Capture the cell that displays the provided text and extract its [X, Y] central coordinate. 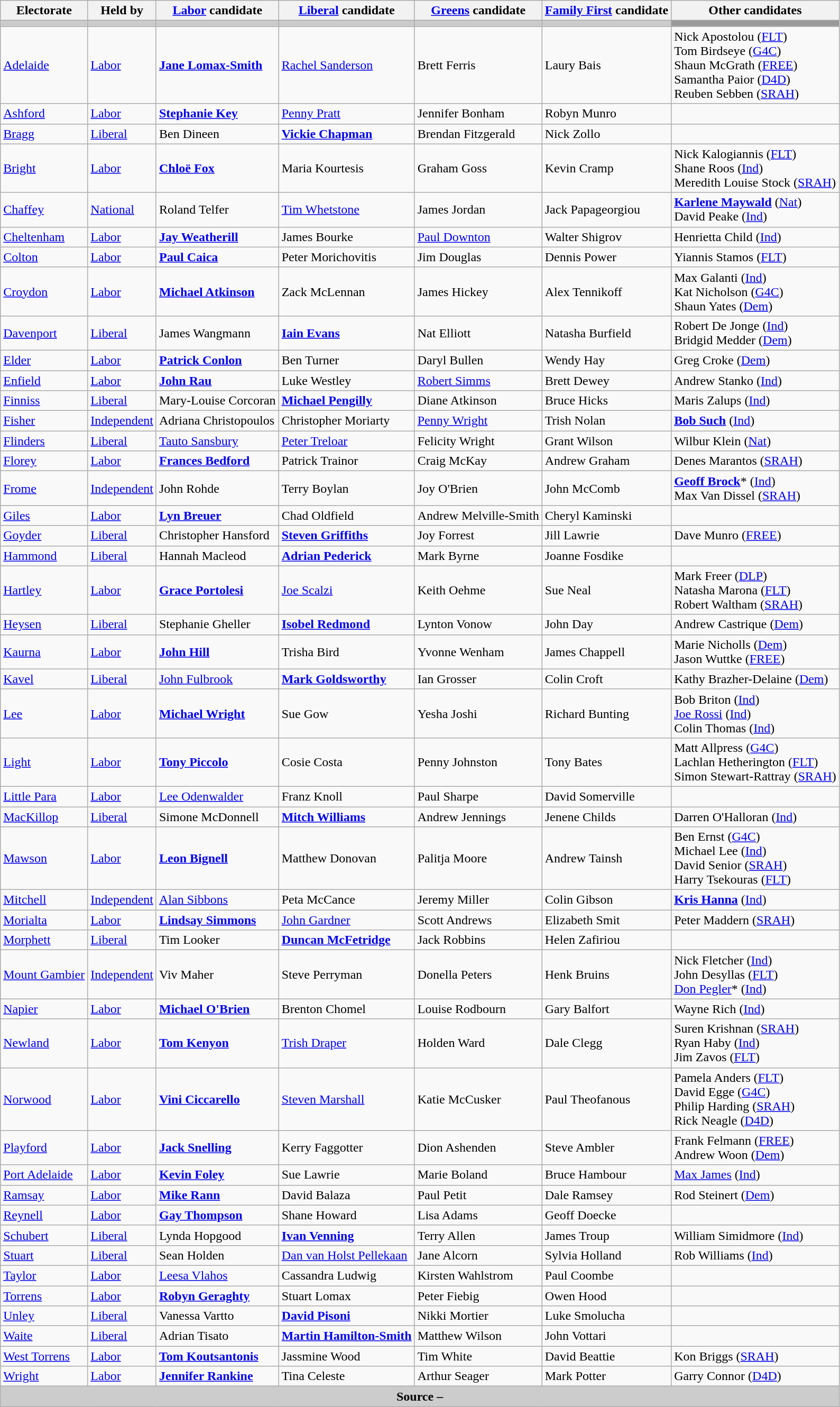
Andrew Graham [606, 461]
Garry Connor (D4D) [755, 1376]
Unley [44, 1316]
Hannah Macleod [217, 556]
Chloë Fox [217, 168]
Croydon [44, 291]
Robyn Munro [606, 114]
Bob Such (Ind) [755, 421]
Peter Treloar [347, 441]
Alex Tennikoff [606, 291]
Paul Petit [478, 1195]
Robert De Jonge (Ind) Bridgid Medder (Dem) [755, 333]
Light [44, 762]
Karlene Maywald (Nat) David Peake (Ind) [755, 209]
Ashford [44, 114]
Cheltenham [44, 237]
Terry Allen [478, 1235]
Jack Robbins [478, 940]
Wright [44, 1376]
Zack McLennan [347, 291]
Frank Felmann (FREE) Andrew Woon (Dem) [755, 1147]
Lindsay Simmons [217, 920]
Duncan McFetridge [347, 940]
Trish Draper [347, 1043]
Mount Gambier [44, 974]
John McComb [606, 489]
Wendy Hay [606, 360]
Frome [44, 489]
Peta McCance [347, 900]
Tom Koutsantonis [217, 1356]
Nat Elliott [478, 333]
Felicity Wright [478, 441]
Luke Westley [347, 380]
Andrew Tainsh [606, 859]
Stuart Lomax [347, 1296]
Max James (Ind) [755, 1175]
Gay Thompson [217, 1215]
Schubert [44, 1235]
Matthew Wilson [478, 1336]
Andrew Stanko (Ind) [755, 380]
John Hill [217, 651]
Patrick Trainor [347, 461]
Lynton Vonow [478, 624]
John Rau [217, 380]
Stephanie Key [217, 114]
Viv Maher [217, 974]
Gary Balfort [606, 1009]
Greg Croke (Dem) [755, 360]
Denes Marantos (SRAH) [755, 461]
Walter Shigrov [606, 237]
Tina Celeste [347, 1376]
Jenene Childs [606, 817]
Matthew Donovan [347, 859]
Joy Forrest [478, 536]
Mitch Williams [347, 817]
Jim Douglas [478, 257]
Bruce Hambour [606, 1175]
Daryl Bullen [478, 360]
Kerry Faggotter [347, 1147]
Marie Boland [478, 1175]
Nick Apostolou (FLT) Tom Birdseye (G4C) Shaun McGrath (FREE) Samantha Paior (D4D) Reuben Sebben (SRAH) [755, 65]
Ramsay [44, 1195]
Brendan Fitzgerald [478, 134]
Henk Bruins [606, 974]
Palitja Moore [478, 859]
Peter Maddern (SRAH) [755, 920]
Yvonne Wenham [478, 651]
Robyn Geraghty [217, 1296]
Tim Looker [217, 940]
Scott Andrews [478, 920]
Michael Atkinson [217, 291]
Flinders [44, 441]
Torrens [44, 1296]
Vickie Chapman [347, 134]
Jack Snelling [217, 1147]
Owen Hood [606, 1296]
Rod Steinert (Dem) [755, 1195]
Penny Johnston [478, 762]
Morphett [44, 940]
Rachel Sanderson [347, 65]
Steven Griffiths [347, 536]
Labor candidate [217, 11]
Tauto Sansbury [217, 441]
Ian Grosser [478, 679]
Dale Clegg [606, 1043]
Mawson [44, 859]
Rob Williams (Ind) [755, 1255]
Maris Zalups (Ind) [755, 401]
Nikki Mortier [478, 1316]
Iain Evans [347, 333]
David Somerville [606, 796]
Jay Weatherill [217, 237]
Reynell [44, 1215]
Jack Papageorgiou [606, 209]
Brett Dewey [606, 380]
Bright [44, 168]
Waite [44, 1336]
James Troup [606, 1235]
Little Para [44, 796]
James Jordan [478, 209]
Enfield [44, 380]
Mary-Louise Corcoran [217, 401]
Marie Nicholls (Dem) Jason Wuttke (FREE) [755, 651]
Steve Perryman [347, 974]
Vanessa Vartto [217, 1316]
Paul Coombe [606, 1275]
Steve Ambler [606, 1147]
Helen Zafiriou [606, 940]
Penny Pratt [347, 114]
Patrick Conlon [217, 360]
Cassandra Ludwig [347, 1275]
Paul Theofanous [606, 1099]
Hammond [44, 556]
Andrew Jennings [478, 817]
Lyn Breuer [217, 516]
Mark Byrne [478, 556]
Alan Sibbons [217, 900]
Michael Wright [217, 713]
Ben Ernst (G4C) Michael Lee (Ind) David Senior (SRAH) Harry Tsekouras (FLT) [755, 859]
Nick Zollo [606, 134]
Jane Lomax-Smith [217, 65]
William Simidmore (Ind) [755, 1235]
Andrew Castrique (Dem) [755, 624]
Nick Fletcher (Ind) John Desyllas (FLT) Don Pegler* (Ind) [755, 974]
Kevin Cramp [606, 168]
Darren O'Halloran (Ind) [755, 817]
Luke Smolucha [606, 1316]
Electorate [44, 11]
Stephanie Gheller [217, 624]
Kevin Foley [217, 1175]
Katie McCusker [478, 1099]
Sean Holden [217, 1255]
Michael O'Brien [217, 1009]
Colin Gibson [606, 900]
Christopher Hansford [217, 536]
Jennifer Rankine [217, 1376]
Vini Ciccarello [217, 1099]
Stuart [44, 1255]
James Wangmann [217, 333]
Mark Freer (DLP) Natasha Marona (FLT) Robert Waltham (SRAH) [755, 590]
Kris Hanna (Ind) [755, 900]
Joe Scalzi [347, 590]
Sue Neal [606, 590]
Simone McDonnell [217, 817]
Norwood [44, 1099]
Bob Briton (Ind) Joe Rossi (Ind) Colin Thomas (Ind) [755, 713]
Goyder [44, 536]
Tony Bates [606, 762]
Peter Fiebig [478, 1296]
Adelaide [44, 65]
Tony Piccolo [217, 762]
Geoff Brock* (Ind) Max Van Dissel (SRAH) [755, 489]
Pamela Anders (FLT) David Egge (G4C) Philip Harding (SRAH) Rick Neagle (D4D) [755, 1099]
Robert Simms [478, 380]
Heysen [44, 624]
Frances Bedford [217, 461]
Louise Rodbourn [478, 1009]
Geoff Doecke [606, 1215]
Kaurna [44, 651]
Terry Boylan [347, 489]
Greens candidate [478, 11]
Tom Kenyon [217, 1043]
Tim Whetstone [347, 209]
Bruce Hicks [606, 401]
David Beattie [606, 1356]
Lisa Adams [478, 1215]
Andrew Melville-Smith [478, 516]
Yiannis Stamos (FLT) [755, 257]
Leon Bignell [217, 859]
Sue Lawrie [347, 1175]
Ivan Venning [347, 1235]
Max Galanti (Ind) Kat Nicholson (G4C) Shaun Yates (Dem) [755, 291]
Bragg [44, 134]
Source – [420, 1396]
Jennifer Bonham [478, 114]
Hartley [44, 590]
Suren Krishnan (SRAH) Ryan Haby (Ind) Jim Zavos (FLT) [755, 1043]
David Balaza [347, 1195]
Mark Potter [606, 1376]
Roland Telfer [217, 209]
Wilbur Klein (Nat) [755, 441]
Paul Caica [217, 257]
Keith Oehme [478, 590]
Kirsten Wahlstrom [478, 1275]
Wayne Rich (Ind) [755, 1009]
Fisher [44, 421]
Joy O'Brien [478, 489]
Joanne Fosdike [606, 556]
James Chappell [606, 651]
Chaffey [44, 209]
Morialta [44, 920]
Penny Wright [478, 421]
Ben Dineen [217, 134]
Adrian Tisato [217, 1336]
Kathy Brazher-Delaine (Dem) [755, 679]
Holden Ward [478, 1043]
Natasha Burfield [606, 333]
Paul Downton [478, 237]
Other candidates [755, 11]
Brett Ferris [478, 65]
Elder [44, 360]
Kon Briggs (SRAH) [755, 1356]
Richard Bunting [606, 713]
Arthur Seager [478, 1376]
John Rohde [217, 489]
Florey [44, 461]
Grant Wilson [606, 441]
Lee Odenwalder [217, 796]
Napier [44, 1009]
Cheryl Kaminski [606, 516]
John Vottari [606, 1336]
Christopher Moriarty [347, 421]
Yesha Joshi [478, 713]
Liberal candidate [347, 11]
James Bourke [347, 237]
Dale Ramsey [606, 1195]
Michael Pengilly [347, 401]
Jassmine Wood [347, 1356]
Paul Sharpe [478, 796]
Laury Bais [606, 65]
Ben Turner [347, 360]
Tim White [478, 1356]
Jane Alcorn [478, 1255]
Lee [44, 713]
Taylor [44, 1275]
Port Adelaide [44, 1175]
James Hickey [478, 291]
Craig McKay [478, 461]
Chad Oldfield [347, 516]
Lynda Hopgood [217, 1235]
Dennis Power [606, 257]
Adrian Pederick [347, 556]
John Day [606, 624]
Steven Marshall [347, 1099]
Franz Knoll [347, 796]
Colin Croft [606, 679]
Trish Nolan [606, 421]
Nick Kalogiannis (FLT) Shane Roos (Ind) Meredith Louise Stock (SRAH) [755, 168]
MacKillop [44, 817]
Dan van Holst Pellekaan [347, 1255]
Trisha Bird [347, 651]
Kavel [44, 679]
Matt Allpress (G4C) Lachlan Hetherington (FLT) Simon Stewart-Rattray (SRAH) [755, 762]
Dave Munro (FREE) [755, 536]
Mitchell [44, 900]
Martin Hamilton-Smith [347, 1336]
John Fulbrook [217, 679]
Colton [44, 257]
Mark Goldsworthy [347, 679]
Leesa Vlahos [217, 1275]
Donella Peters [478, 974]
Graham Goss [478, 168]
Henrietta Child (Ind) [755, 237]
Held by [122, 11]
Davenport [44, 333]
Newland [44, 1043]
Sue Gow [347, 713]
Family First candidate [606, 11]
John Gardner [347, 920]
Brenton Chomel [347, 1009]
Jill Lawrie [606, 536]
Adriana Christopoulos [217, 421]
Dion Ashenden [478, 1147]
National [122, 209]
Maria Kourtesis [347, 168]
Jeremy Miller [478, 900]
Playford [44, 1147]
Grace Portolesi [217, 590]
Peter Morichovitis [347, 257]
Giles [44, 516]
Finniss [44, 401]
Cosie Costa [347, 762]
Elizabeth Smit [606, 920]
Isobel Redmond [347, 624]
West Torrens [44, 1356]
David Pisoni [347, 1316]
Sylvia Holland [606, 1255]
Mike Rann [217, 1195]
Shane Howard [347, 1215]
Diane Atkinson [478, 401]
